Find where the given text appears and provide that cell's center as [x, y] coordinate. 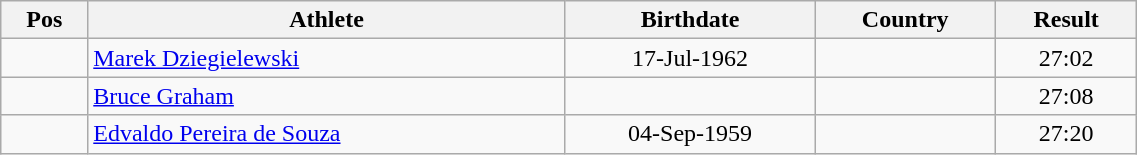
Birthdate [690, 20]
27:08 [1066, 96]
Country [906, 20]
Bruce Graham [326, 96]
27:02 [1066, 58]
Athlete [326, 20]
27:20 [1066, 134]
Edvaldo Pereira de Souza [326, 134]
17-Jul-1962 [690, 58]
Result [1066, 20]
04-Sep-1959 [690, 134]
Marek Dziegielewski [326, 58]
Pos [44, 20]
